Output the [X, Y] coordinate of the center of the cell containing the given text.  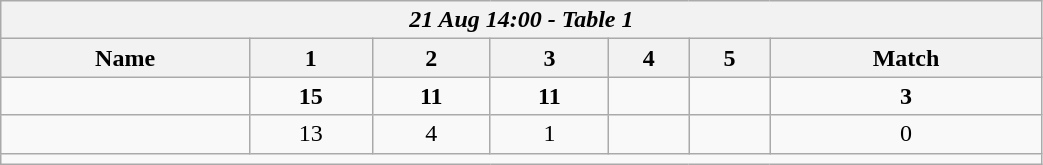
2 [431, 58]
0 [906, 134]
13 [310, 134]
Match [906, 58]
5 [730, 58]
15 [310, 96]
21 Aug 14:00 - Table 1 [522, 20]
Name [126, 58]
